Return (x, y) of the center of cell containing provided text 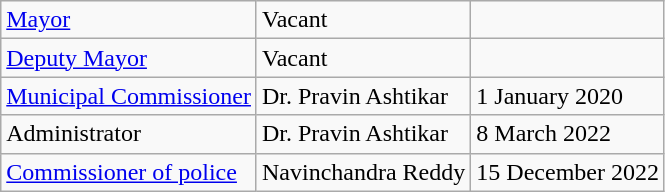
Municipal Commissioner (129, 96)
Mayor (129, 20)
Navinchandra Reddy (363, 172)
Commissioner of police (129, 172)
8 March 2022 (568, 134)
Deputy Mayor (129, 58)
1 January 2020 (568, 96)
15 December 2022 (568, 172)
Administrator (129, 134)
